Return [x, y] of the center of cell containing provided text 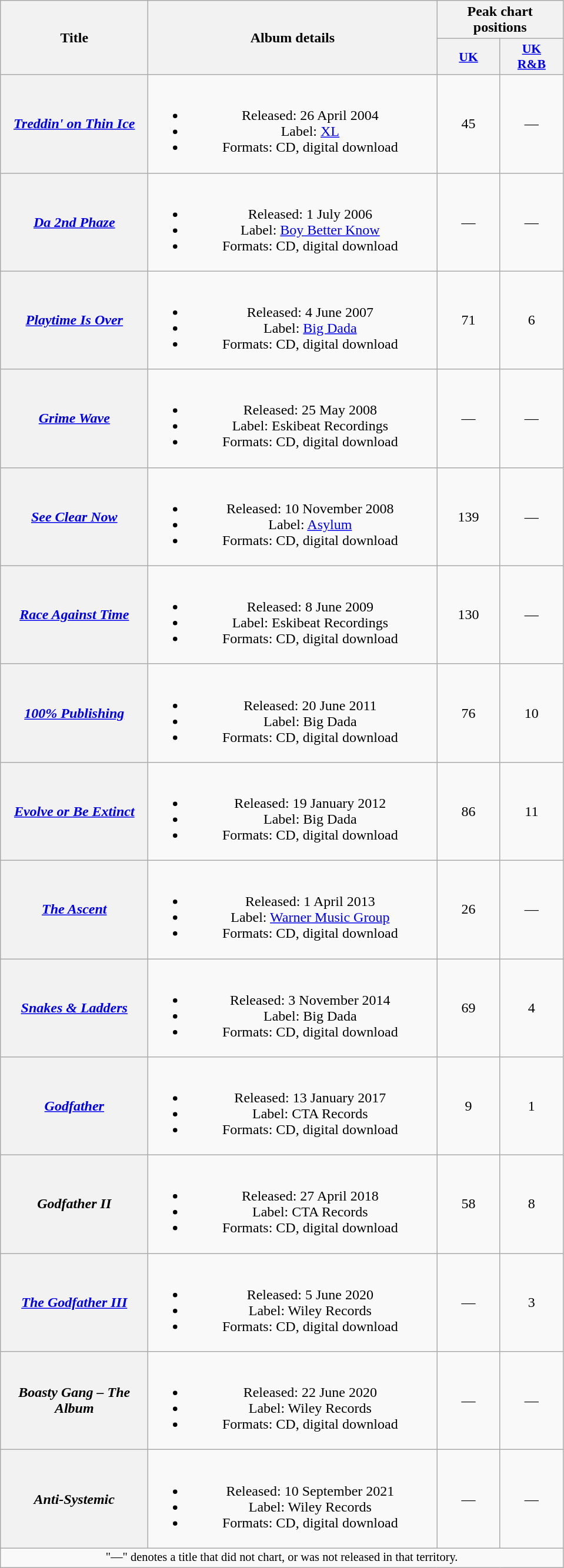
See Clear Now [74, 516]
Anti-Systemic [74, 1499]
UK [468, 56]
Boasty Gang – The Album [74, 1400]
86 [468, 811]
139 [468, 516]
71 [468, 320]
Peak chart positions [500, 20]
Released: 13 January 2017Label: CTA RecordsFormats: CD, digital download [293, 1106]
Grime Wave [74, 419]
Released: 10 November 2008Label: AsylumFormats: CD, digital download [293, 516]
Playtime Is Over [74, 320]
Released: 3 November 2014Label: Big DadaFormats: CD, digital download [293, 1008]
The Godfather III [74, 1303]
3 [532, 1303]
Released: 22 June 2020Label: Wiley RecordsFormats: CD, digital download [293, 1400]
Released: 27 April 2018Label: CTA RecordsFormats: CD, digital download [293, 1204]
UKR&B [532, 56]
Released: 5 June 2020Label: Wiley RecordsFormats: CD, digital download [293, 1303]
Released: 1 April 2013Label: Warner Music GroupFormats: CD, digital download [293, 909]
130 [468, 615]
Snakes & Ladders [74, 1008]
Race Against Time [74, 615]
45 [468, 123]
26 [468, 909]
Released: 4 June 2007Label: Big DadaFormats: CD, digital download [293, 320]
6 [532, 320]
Released: 10 September 2021Label: Wiley RecordsFormats: CD, digital download [293, 1499]
Album details [293, 38]
10 [532, 713]
The Ascent [74, 909]
1 [532, 1106]
100% Publishing [74, 713]
4 [532, 1008]
11 [532, 811]
Da 2nd Phaze [74, 222]
Released: 26 April 2004Label: XLFormats: CD, digital download [293, 123]
58 [468, 1204]
Released: 20 June 2011Label: Big DadaFormats: CD, digital download [293, 713]
Treddin' on Thin Ice [74, 123]
"—" denotes a title that did not chart, or was not released in that territory. [282, 1558]
69 [468, 1008]
Godfather II [74, 1204]
8 [532, 1204]
Godfather [74, 1106]
Released: 1 July 2006Label: Boy Better KnowFormats: CD, digital download [293, 222]
Evolve or Be Extinct [74, 811]
Released: 25 May 2008Label: Eskibeat RecordingsFormats: CD, digital download [293, 419]
Title [74, 38]
76 [468, 713]
Released: 8 June 2009Label: Eskibeat RecordingsFormats: CD, digital download [293, 615]
9 [468, 1106]
Released: 19 January 2012Label: Big DadaFormats: CD, digital download [293, 811]
